Search for the cell housing the specified text and yield its (X, Y) center coordinate. 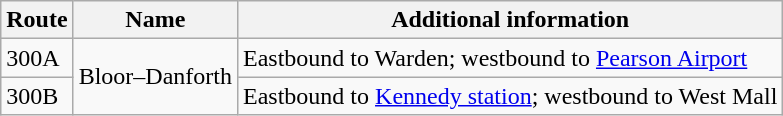
Eastbound to Kennedy station; westbound to West Mall (510, 96)
300B (37, 96)
Eastbound to Warden; westbound to Pearson Airport (510, 58)
Additional information (510, 20)
300A (37, 58)
Bloor–Danforth (155, 77)
Name (155, 20)
Route (37, 20)
